Output the [X, Y] coordinate of the center of the cell containing the given text.  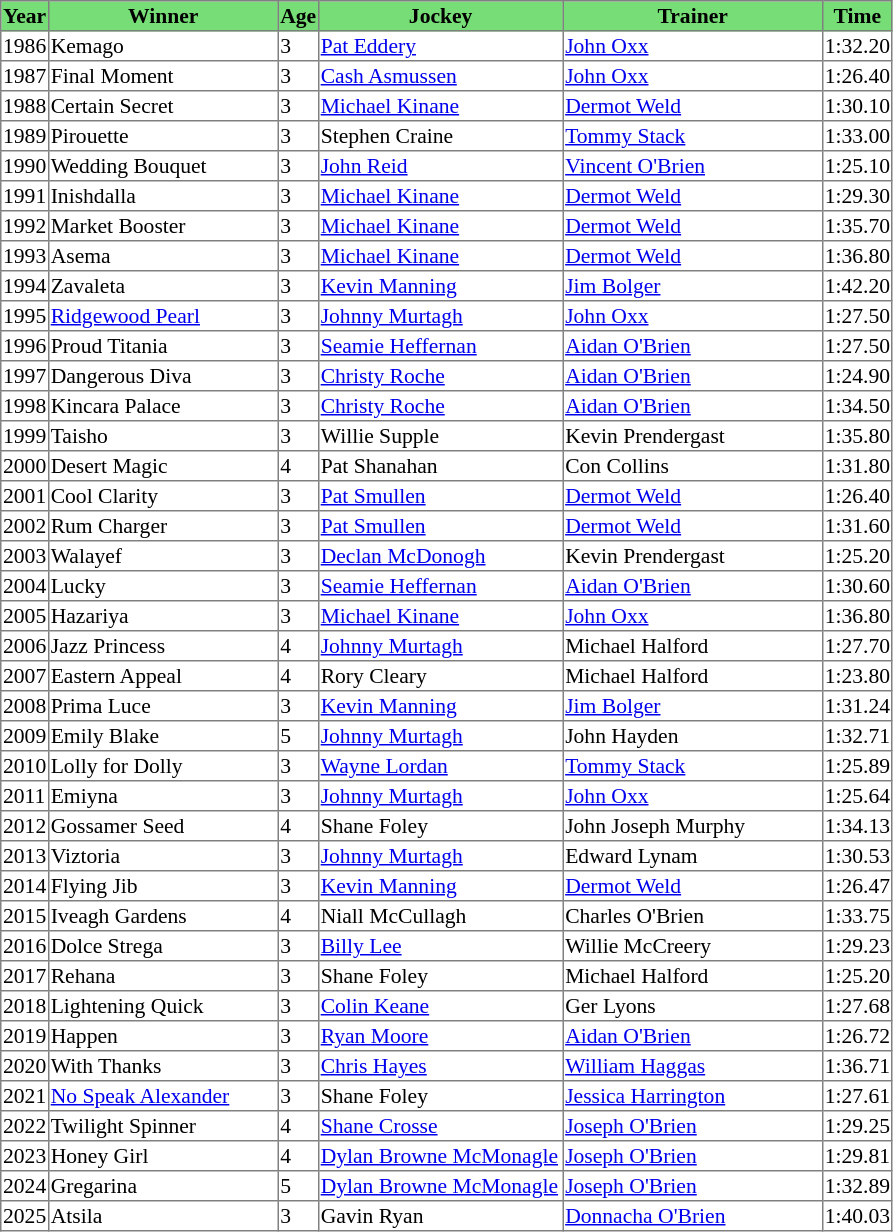
Jazz Princess [163, 646]
Jessica Harrington [693, 1096]
Pirouette [163, 136]
Dolce Strega [163, 946]
2012 [25, 826]
1987 [25, 76]
1995 [25, 316]
Twilight Spinner [163, 1126]
1:32.20 [857, 46]
Billy Lee [440, 946]
Cool Clarity [163, 496]
Inishdalla [163, 196]
Wayne Lordan [440, 766]
1:25.10 [857, 166]
No Speak Alexander [163, 1096]
1:27.68 [857, 1006]
John Hayden [693, 736]
Edward Lynam [693, 856]
1986 [25, 46]
With Thanks [163, 1066]
1:34.50 [857, 406]
Jockey [440, 16]
1:34.13 [857, 826]
Winner [163, 16]
1:40.03 [857, 1216]
Shane Crosse [440, 1126]
1:35.70 [857, 226]
Proud Titania [163, 346]
1:23.80 [857, 676]
2000 [25, 466]
1:29.25 [857, 1126]
1:31.80 [857, 466]
Final Moment [163, 76]
Pat Eddery [440, 46]
Kincara Palace [163, 406]
2013 [25, 856]
Zavaleta [163, 286]
Ryan Moore [440, 1036]
Con Collins [693, 466]
Asema [163, 256]
1994 [25, 286]
2021 [25, 1096]
Lightening Quick [163, 1006]
2010 [25, 766]
1993 [25, 256]
2009 [25, 736]
1991 [25, 196]
Viztoria [163, 856]
John Reid [440, 166]
Trainer [693, 16]
Happen [163, 1036]
Pat Shanahan [440, 466]
Certain Secret [163, 106]
Gregarina [163, 1186]
2001 [25, 496]
Emiyna [163, 796]
1:30.53 [857, 856]
Willie McCreery [693, 946]
2025 [25, 1216]
2008 [25, 706]
1:24.90 [857, 376]
Honey Girl [163, 1156]
Ger Lyons [693, 1006]
Kemago [163, 46]
Iveagh Gardens [163, 916]
1:26.47 [857, 886]
2006 [25, 646]
1:29.23 [857, 946]
2023 [25, 1156]
1:25.64 [857, 796]
1:30.10 [857, 106]
Wedding Bouquet [163, 166]
1988 [25, 106]
1997 [25, 376]
Flying Jib [163, 886]
Chris Hayes [440, 1066]
1:31.60 [857, 526]
1:26.72 [857, 1036]
2002 [25, 526]
Gossamer Seed [163, 826]
2022 [25, 1126]
1:27.61 [857, 1096]
Lolly for Dolly [163, 766]
Year [25, 16]
1989 [25, 136]
2020 [25, 1066]
1:32.71 [857, 736]
Dangerous Diva [163, 376]
2015 [25, 916]
Charles O'Brien [693, 916]
Market Booster [163, 226]
2005 [25, 616]
Rehana [163, 976]
1:35.80 [857, 436]
1:36.71 [857, 1066]
1992 [25, 226]
1:42.20 [857, 286]
Hazariya [163, 616]
1:29.30 [857, 196]
Rory Cleary [440, 676]
Desert Magic [163, 466]
2003 [25, 556]
2018 [25, 1006]
Donnacha O'Brien [693, 1216]
2017 [25, 976]
1998 [25, 406]
2014 [25, 886]
Time [857, 16]
Colin Keane [440, 1006]
1990 [25, 166]
Walayef [163, 556]
Taisho [163, 436]
2007 [25, 676]
1:27.70 [857, 646]
Atsila [163, 1216]
1999 [25, 436]
2004 [25, 586]
Eastern Appeal [163, 676]
Ridgewood Pearl [163, 316]
Gavin Ryan [440, 1216]
Willie Supple [440, 436]
1:33.00 [857, 136]
Niall McCullagh [440, 916]
1:31.24 [857, 706]
Age [298, 16]
1:30.60 [857, 586]
William Haggas [693, 1066]
Declan McDonogh [440, 556]
1:32.89 [857, 1186]
2011 [25, 796]
John Joseph Murphy [693, 826]
1996 [25, 346]
Stephen Craine [440, 136]
1:33.75 [857, 916]
1:29.81 [857, 1156]
Cash Asmussen [440, 76]
1:25.89 [857, 766]
Prima Luce [163, 706]
Emily Blake [163, 736]
Rum Charger [163, 526]
Vincent O'Brien [693, 166]
2016 [25, 946]
Lucky [163, 586]
2019 [25, 1036]
2024 [25, 1186]
